Return the [X, Y] coordinate for the center point of the cell that contains the specified text.  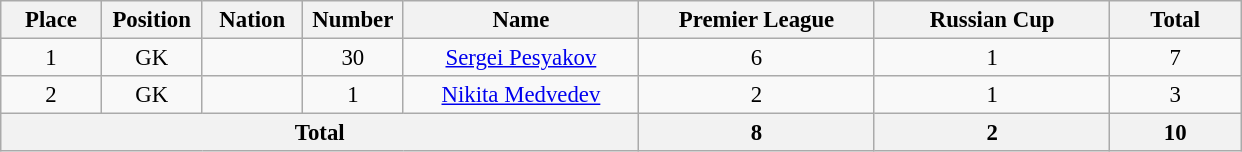
Position [152, 20]
Nation [252, 20]
7 [1176, 58]
6 [757, 58]
Premier League [757, 20]
Sergei Pesyakov [521, 58]
Place [52, 20]
3 [1176, 95]
8 [757, 133]
Name [521, 20]
10 [1176, 133]
30 [354, 58]
Nikita Medvedev [521, 95]
Number [354, 20]
Russian Cup [992, 20]
